Detect which cell encompasses the target text, then output its (x, y) center coordinate. 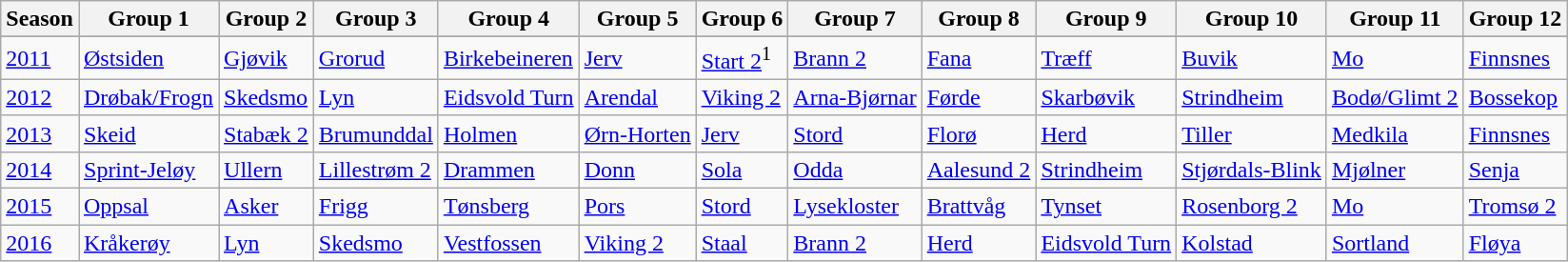
Pors (638, 207)
Grorud (375, 59)
Lillestrøm 2 (375, 170)
Group 5 (638, 19)
Skeid (149, 133)
Tromsø 2 (1516, 207)
Arendal (638, 97)
Start 21 (743, 59)
Bossekop (1516, 97)
Season (40, 19)
Rosenborg 2 (1252, 207)
Drammen (508, 170)
Mjølner (1395, 170)
Florø (979, 133)
Tynset (1106, 207)
Staal (743, 243)
2015 (40, 207)
Group 2 (267, 19)
Drøbak/Frogn (149, 97)
Skarbøvik (1106, 97)
Arna-Bjørnar (855, 97)
Group 12 (1516, 19)
Frigg (375, 207)
2012 (40, 97)
Oppsal (149, 207)
Sortland (1395, 243)
Aalesund 2 (979, 170)
Group 8 (979, 19)
2013 (40, 133)
Asker (267, 207)
Førde (979, 97)
Donn (638, 170)
Fana (979, 59)
Birkebeineren (508, 59)
2011 (40, 59)
Group 4 (508, 19)
Træff (1106, 59)
Ullern (267, 170)
Buvik (1252, 59)
Vestfossen (508, 243)
2016 (40, 243)
Senja (1516, 170)
Kolstad (1252, 243)
Østsiden (149, 59)
Odda (855, 170)
Stabæk 2 (267, 133)
Group 3 (375, 19)
Holmen (508, 133)
Sola (743, 170)
Group 10 (1252, 19)
Group 11 (1395, 19)
Brumunddal (375, 133)
Group 6 (743, 19)
Fløya (1516, 243)
Group 1 (149, 19)
2014 (40, 170)
Lysekloster (855, 207)
Ørn-Horten (638, 133)
Kråkerøy (149, 243)
Stjørdals-Blink (1252, 170)
Medkila (1395, 133)
Brattvåg (979, 207)
Tiller (1252, 133)
Tønsberg (508, 207)
Group 7 (855, 19)
Gjøvik (267, 59)
Bodø/Glimt 2 (1395, 97)
Sprint-Jeløy (149, 170)
Group 9 (1106, 19)
